Output the [x, y] coordinate of the center of the cell containing the given text.  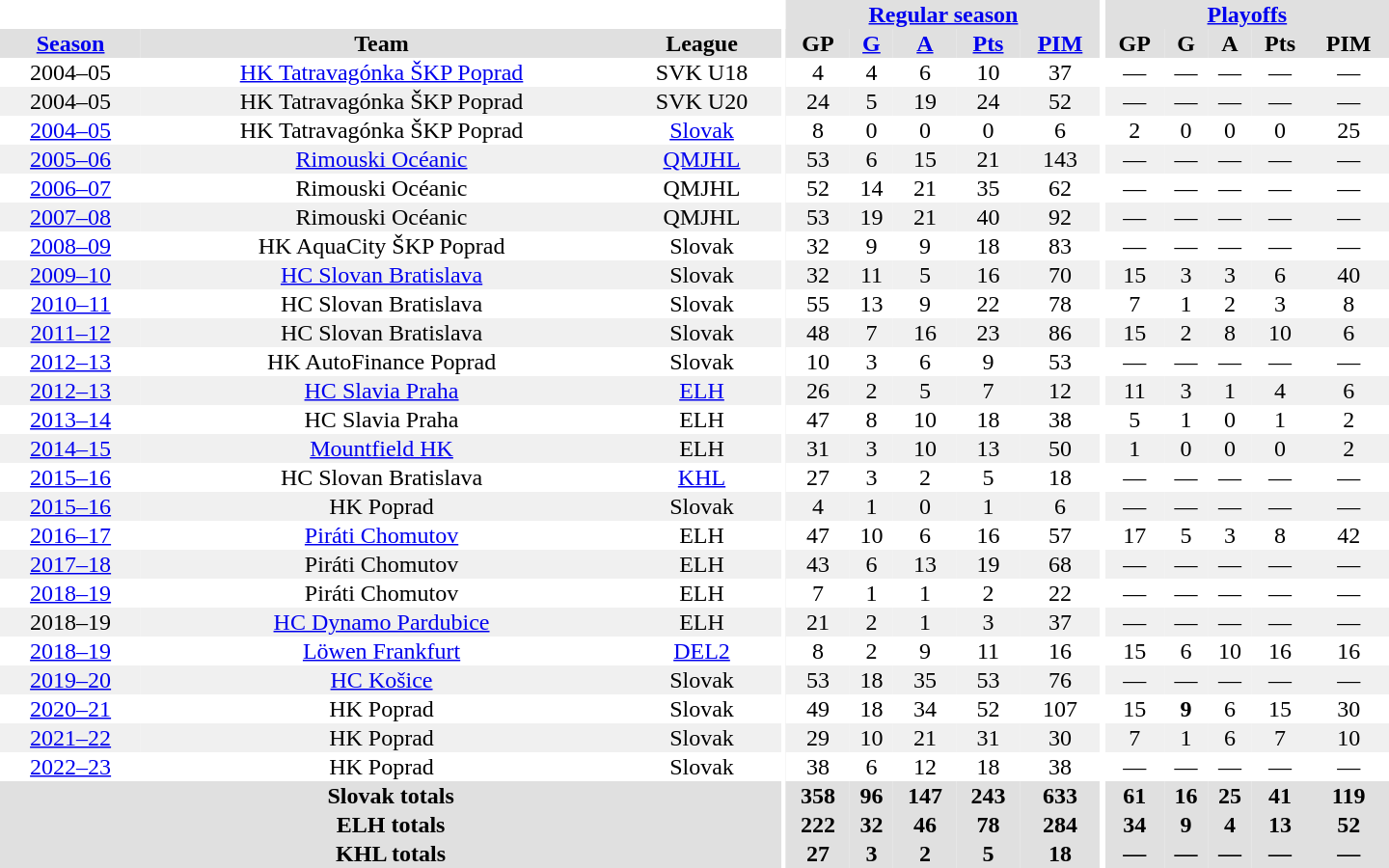
107 [1059, 709]
2021–22 [70, 738]
KHL totals [391, 854]
Team [382, 43]
29 [818, 738]
143 [1059, 159]
96 [872, 796]
41 [1281, 796]
17 [1134, 535]
358 [818, 796]
70 [1059, 275]
76 [1059, 680]
SVK U20 [702, 101]
42 [1348, 535]
2005–06 [70, 159]
ELH totals [391, 825]
2011–12 [70, 333]
147 [925, 796]
284 [1059, 825]
SVK U18 [702, 72]
14 [872, 188]
2019–20 [70, 680]
55 [818, 304]
Slovak totals [391, 796]
HK AquaCity ŠKP Poprad [382, 246]
League [702, 43]
49 [818, 709]
86 [1059, 333]
2016–17 [70, 535]
48 [818, 333]
50 [1059, 448]
2022–23 [70, 767]
633 [1059, 796]
Regular season [943, 14]
2008–09 [70, 246]
2010–11 [70, 304]
43 [818, 564]
Löwen Frankfurt [382, 651]
2007–08 [70, 217]
23 [989, 333]
222 [818, 825]
HC Dynamo Pardubice [382, 622]
2017–18 [70, 564]
2020–21 [70, 709]
61 [1134, 796]
83 [1059, 246]
57 [1059, 535]
2009–10 [70, 275]
KHL [702, 477]
119 [1348, 796]
2006–07 [70, 188]
68 [1059, 564]
Playoffs [1247, 14]
243 [989, 796]
2013–14 [70, 420]
Mountfield HK [382, 448]
DEL2 [702, 651]
92 [1059, 217]
HC Košice [382, 680]
62 [1059, 188]
Season [70, 43]
2014–15 [70, 448]
26 [818, 391]
46 [925, 825]
HK AutoFinance Poprad [382, 362]
